Scan for the cell matching the given text and deliver its (X, Y) coordinate at center. 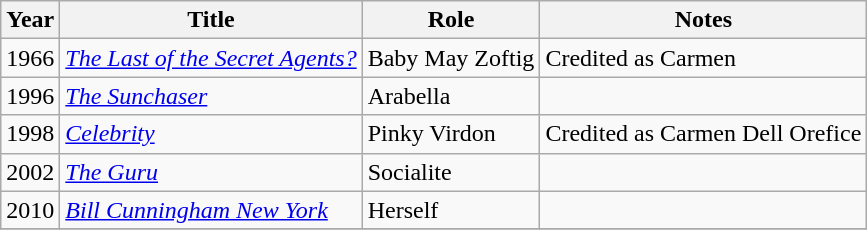
1998 (30, 134)
Notes (704, 20)
The Guru (211, 172)
2002 (30, 172)
Celebrity (211, 134)
Herself (451, 210)
Baby May Zoftig (451, 58)
1966 (30, 58)
1996 (30, 96)
2010 (30, 210)
The Last of the Secret Agents? (211, 58)
Arabella (451, 96)
Title (211, 20)
Role (451, 20)
Credited as Carmen Dell Orefice (704, 134)
Socialite (451, 172)
Bill Cunningham New York (211, 210)
The Sunchaser (211, 96)
Year (30, 20)
Credited as Carmen (704, 58)
Pinky Virdon (451, 134)
